For the text-containing cell, return its midpoint in (x, y) coordinate format. 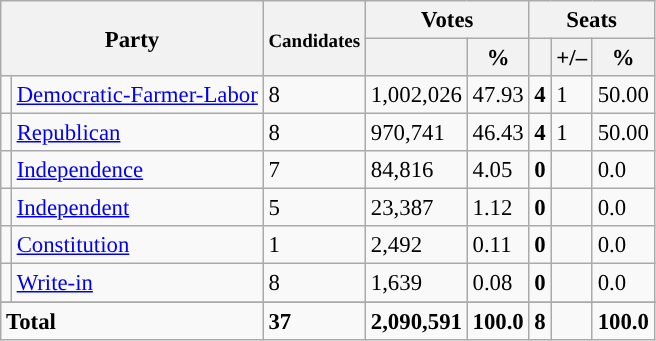
5 (314, 208)
970,741 (416, 133)
Seats (592, 20)
0.11 (498, 245)
Candidates (314, 38)
0.08 (498, 283)
+/– (572, 58)
Votes (447, 20)
Republican (137, 133)
1.12 (498, 208)
46.43 (498, 133)
2,492 (416, 245)
Total (132, 321)
Independent (137, 208)
7 (314, 170)
Independence (137, 170)
37 (314, 321)
Party (132, 38)
4.05 (498, 170)
1,002,026 (416, 95)
47.93 (498, 95)
23,387 (416, 208)
2,090,591 (416, 321)
84,816 (416, 170)
Write-in (137, 283)
Constitution (137, 245)
Democratic-Farmer-Labor (137, 95)
1,639 (416, 283)
